Identify which cell holds the provided text, then report its [X, Y] central coordinate. 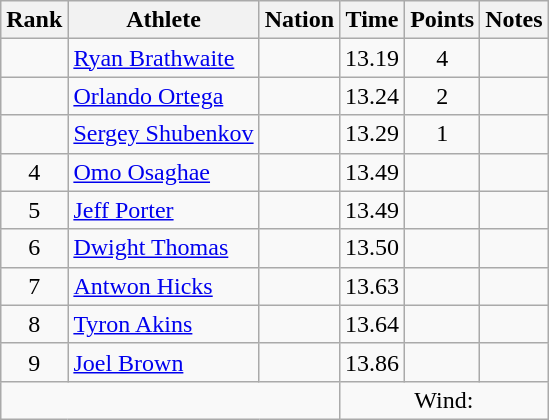
13.64 [372, 324]
Time [372, 20]
13.50 [372, 248]
2 [442, 96]
Dwight Thomas [164, 248]
Wind: [444, 400]
13.19 [372, 58]
Omo Osaghae [164, 172]
Jeff Porter [164, 210]
7 [34, 286]
13.63 [372, 286]
Orlando Ortega [164, 96]
Tyron Akins [164, 324]
Sergey Shubenkov [164, 134]
Rank [34, 20]
1 [442, 134]
6 [34, 248]
Nation [299, 20]
13.29 [372, 134]
Notes [514, 20]
9 [34, 362]
Joel Brown [164, 362]
13.24 [372, 96]
Ryan Brathwaite [164, 58]
Athlete [164, 20]
Points [442, 20]
Antwon Hicks [164, 286]
8 [34, 324]
13.86 [372, 362]
5 [34, 210]
